Capture the cell that displays the provided text and extract its [x, y] central coordinate. 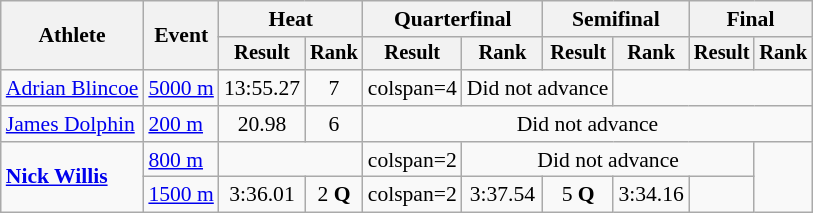
3:37.54 [502, 195]
20.98 [262, 124]
James Dolphin [72, 124]
Event [180, 36]
3:36.01 [262, 195]
Athlete [72, 36]
6 [334, 124]
5 Q [578, 195]
Nick Willis [72, 178]
3:34.16 [650, 195]
Final [750, 19]
1500 m [180, 195]
Semifinal [616, 19]
5000 m [180, 88]
13:55.27 [262, 88]
200 m [180, 124]
Heat [291, 19]
Quarterfinal [453, 19]
7 [334, 88]
colspan=4 [412, 88]
800 m [180, 160]
Adrian Blincoe [72, 88]
2 Q [334, 195]
